Output the [X, Y] coordinate of the center of the cell containing the given text.  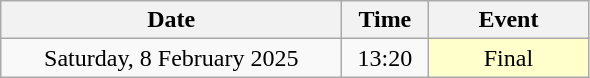
Final [508, 58]
Saturday, 8 February 2025 [172, 58]
Date [172, 20]
Time [385, 20]
Event [508, 20]
13:20 [385, 58]
